Find where the given text appears and provide that cell's center as (x, y) coordinate. 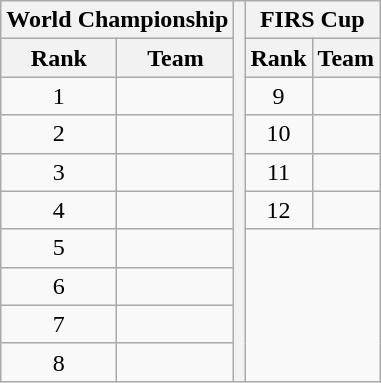
5 (59, 248)
FIRS Cup (312, 20)
4 (59, 210)
6 (59, 286)
2 (59, 134)
10 (278, 134)
1 (59, 96)
World Championship (118, 20)
12 (278, 210)
7 (59, 324)
11 (278, 172)
3 (59, 172)
9 (278, 96)
8 (59, 362)
